For the text-containing cell, return its midpoint in (x, y) coordinate format. 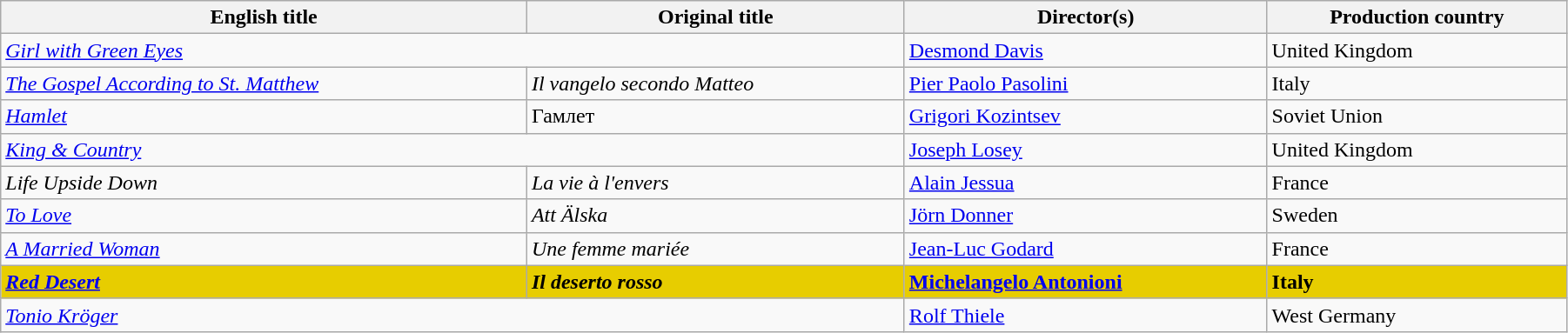
Sweden (1417, 216)
Production country (1417, 17)
Desmond Davis (1086, 50)
Гамлет (715, 117)
Life Upside Down (265, 183)
Il vangelo secondo Matteo (715, 83)
Jean-Luc Godard (1086, 249)
A Married Woman (265, 249)
Tonio Kröger (452, 315)
Girl with Green Eyes (452, 50)
Grigori Kozintsev (1086, 117)
King & Country (452, 150)
The Gospel According to St. Matthew (265, 83)
Une femme mariée (715, 249)
Director(s) (1086, 17)
Rolf Thiele (1086, 315)
Michelangelo Antonioni (1086, 282)
Original title (715, 17)
Red Desert (265, 282)
Hamlet (265, 117)
Joseph Losey (1086, 150)
West Germany (1417, 315)
Pier Paolo Pasolini (1086, 83)
La vie à l'envers (715, 183)
To Love (265, 216)
Il deserto rosso (715, 282)
English title (265, 17)
Jörn Donner (1086, 216)
Att Älska (715, 216)
Alain Jessua (1086, 183)
Soviet Union (1417, 117)
